Find where the given text appears and provide that cell's center as (x, y) coordinate. 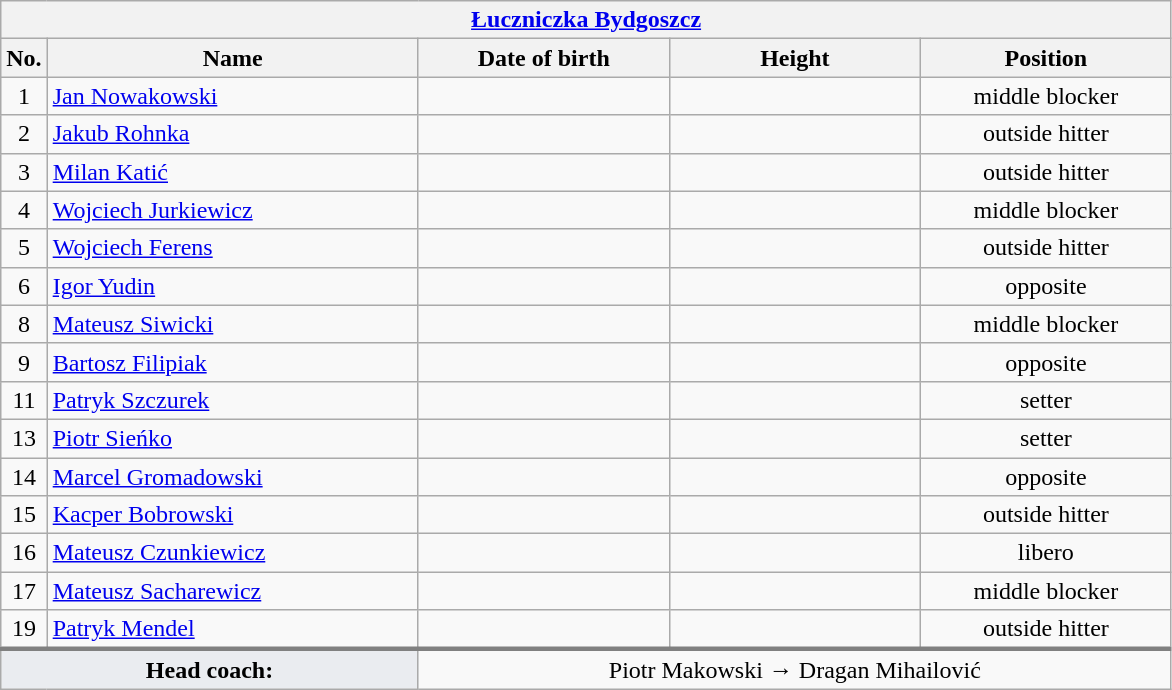
16 (24, 553)
6 (24, 286)
3 (24, 172)
Head coach: (210, 669)
Wojciech Jurkiewicz (232, 210)
8 (24, 324)
Wojciech Ferens (232, 248)
Date of birth (544, 58)
Position (1046, 58)
Bartosz Filipiak (232, 362)
Igor Yudin (232, 286)
Patryk Mendel (232, 630)
Jan Nowakowski (232, 96)
2 (24, 134)
11 (24, 400)
4 (24, 210)
9 (24, 362)
5 (24, 248)
19 (24, 630)
Piotr Sieńko (232, 438)
libero (1046, 553)
13 (24, 438)
Mateusz Siwicki (232, 324)
Height (794, 58)
Marcel Gromadowski (232, 477)
No. (24, 58)
Name (232, 58)
15 (24, 515)
Mateusz Czunkiewicz (232, 553)
Kacper Bobrowski (232, 515)
Piotr Makowski → Dragan Mihailović (794, 669)
Jakub Rohnka (232, 134)
14 (24, 477)
Mateusz Sacharewicz (232, 591)
Milan Katić (232, 172)
Łuczniczka Bydgoszcz (586, 20)
17 (24, 591)
1 (24, 96)
Patryk Szczurek (232, 400)
